Identify which cell holds the provided text, then report its [X, Y] central coordinate. 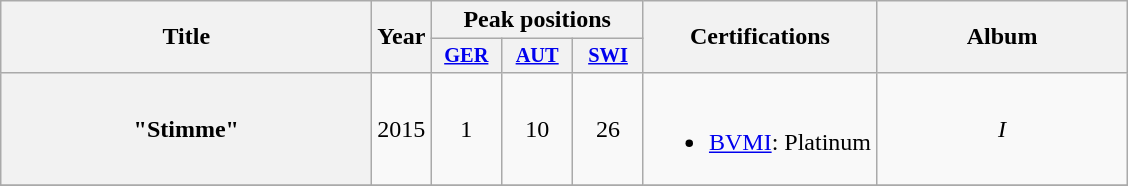
Peak positions [538, 20]
Title [186, 37]
Year [402, 37]
1 [466, 128]
"Stimme" [186, 128]
I [1002, 128]
2015 [402, 128]
Album [1002, 37]
10 [538, 128]
SWI [608, 56]
Certifications [760, 37]
GER [466, 56]
AUT [538, 56]
BVMI: Platinum [760, 128]
26 [608, 128]
